Scan for the cell matching the given text and deliver its (X, Y) coordinate at center. 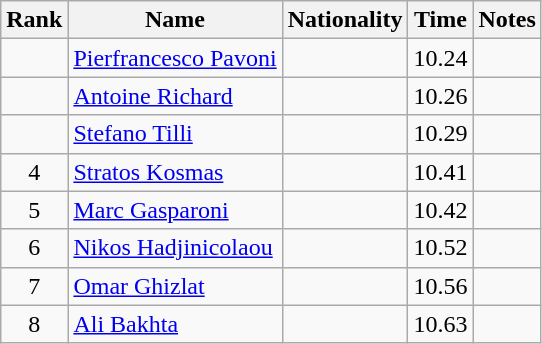
Omar Ghizlat (175, 286)
8 (34, 324)
10.52 (440, 248)
Time (440, 20)
Antoine Richard (175, 96)
10.41 (440, 172)
Stratos Kosmas (175, 172)
Marc Gasparoni (175, 210)
10.26 (440, 96)
4 (34, 172)
Notes (507, 20)
10.63 (440, 324)
10.24 (440, 58)
10.56 (440, 286)
Ali Bakhta (175, 324)
Stefano Tilli (175, 134)
5 (34, 210)
Pierfrancesco Pavoni (175, 58)
Nationality (345, 20)
Name (175, 20)
7 (34, 286)
10.29 (440, 134)
Nikos Hadjinicolaou (175, 248)
6 (34, 248)
Rank (34, 20)
10.42 (440, 210)
